For the text-containing cell, return its midpoint in [X, Y] coordinate format. 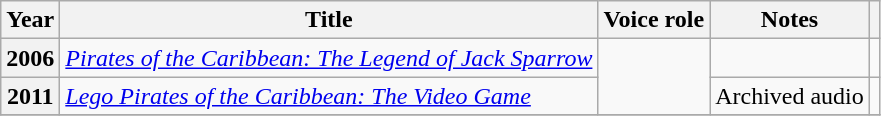
Title [329, 20]
Pirates of the Caribbean: The Legend of Jack Sparrow [329, 58]
Archived audio [790, 96]
Notes [790, 20]
2006 [30, 58]
Year [30, 20]
Voice role [654, 20]
2011 [30, 96]
Lego Pirates of the Caribbean: The Video Game [329, 96]
